Locate the cell with the specified text and output its [x, y] center coordinate. 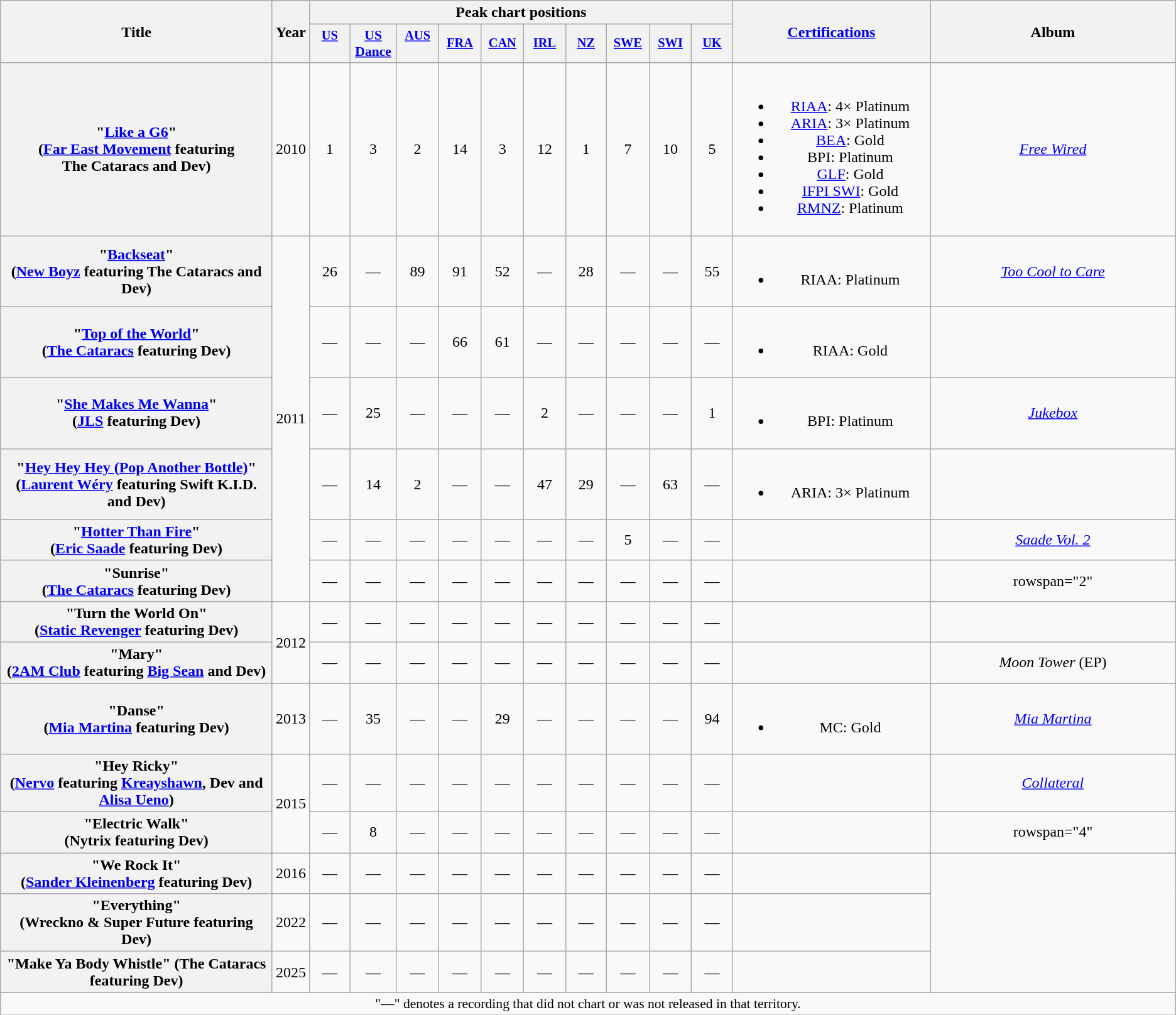
SWE [628, 44]
2012 [290, 642]
Free Wired [1053, 149]
47 [545, 484]
RIAA: Platinum [831, 271]
"Hey Hey Hey (Pop Another Bottle)"(Laurent Wéry featuring Swift K.I.D. and Dev) [137, 484]
25 [373, 413]
2016 [290, 873]
Year [290, 31]
26 [330, 271]
Collateral [1053, 783]
rowspan="4" [1053, 833]
Too Cool to Care [1053, 271]
"Electric Walk"(Nytrix featuring Dev) [137, 833]
35 [373, 719]
"Hey Ricky"(Nervo featuring Kreayshawn, Dev and Alisa Ueno) [137, 783]
Jukebox [1053, 413]
Album [1053, 31]
UK [712, 44]
"Like a G6"(Far East Movement featuring The Cataracs and Dev) [137, 149]
61 [503, 342]
"Danse"(Mia Martina featuring Dev) [137, 719]
94 [712, 719]
CAN [503, 44]
"Make Ya Body Whistle" (The Cataracs featuring Dev) [137, 972]
10 [671, 149]
Saade Vol. 2 [1053, 540]
66 [460, 342]
"Everything"(Wreckno & Super Future featuring Dev) [137, 923]
2011 [290, 418]
FRA [460, 44]
MC: Gold [831, 719]
7 [628, 149]
2022 [290, 923]
8 [373, 833]
63 [671, 484]
Moon Tower (EP) [1053, 662]
91 [460, 271]
RIAA: 4× PlatinumARIA: 3× PlatinumBEA: GoldBPI: PlatinumGLF: GoldIFPI SWI: GoldRMNZ: Platinum [831, 149]
"We Rock It"(Sander Kleinenberg featuring Dev) [137, 873]
Certifications [831, 31]
"Turn the World On"(Static Revenger featuring Dev) [137, 622]
"She Makes Me Wanna"(JLS featuring Dev) [137, 413]
SWI [671, 44]
89 [417, 271]
2015 [290, 804]
55 [712, 271]
US [330, 44]
Peak chart positions [521, 13]
"Hotter Than Fire"(Eric Saade featuring Dev) [137, 540]
US Dance [373, 44]
"Sunrise"(The Cataracs featuring Dev) [137, 580]
rowspan="2" [1053, 580]
NZ [585, 44]
BPI: Platinum [831, 413]
2010 [290, 149]
"Mary"(2AM Club featuring Big Sean and Dev) [137, 662]
Mia Martina [1053, 719]
RIAA: Gold [831, 342]
Title [137, 31]
IRL [545, 44]
2013 [290, 719]
52 [503, 271]
ARIA: 3× Platinum [831, 484]
"Top of the World"(The Cataracs featuring Dev) [137, 342]
AUS [417, 44]
"Backseat"(New Boyz featuring The Cataracs and Dev) [137, 271]
"—" denotes a recording that did not chart or was not released in that territory. [588, 1004]
2025 [290, 972]
12 [545, 149]
28 [585, 271]
